Extract the (X, Y) coordinate from the center of the cell holding the provided text.  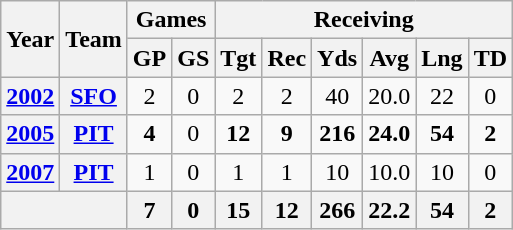
Receiving (364, 20)
Tgt (238, 58)
GS (194, 58)
Year (30, 39)
Games (170, 20)
4 (149, 134)
20.0 (390, 96)
7 (149, 210)
216 (338, 134)
15 (238, 210)
TD (490, 58)
22.2 (390, 210)
40 (338, 96)
22 (442, 96)
9 (287, 134)
SFO (94, 96)
Lng (442, 58)
266 (338, 210)
2005 (30, 134)
2007 (30, 172)
Rec (287, 58)
GP (149, 58)
10.0 (390, 172)
Yds (338, 58)
Team (94, 39)
2002 (30, 96)
Avg (390, 58)
24.0 (390, 134)
